Scan for the cell matching the given text and deliver its [x, y] coordinate at center. 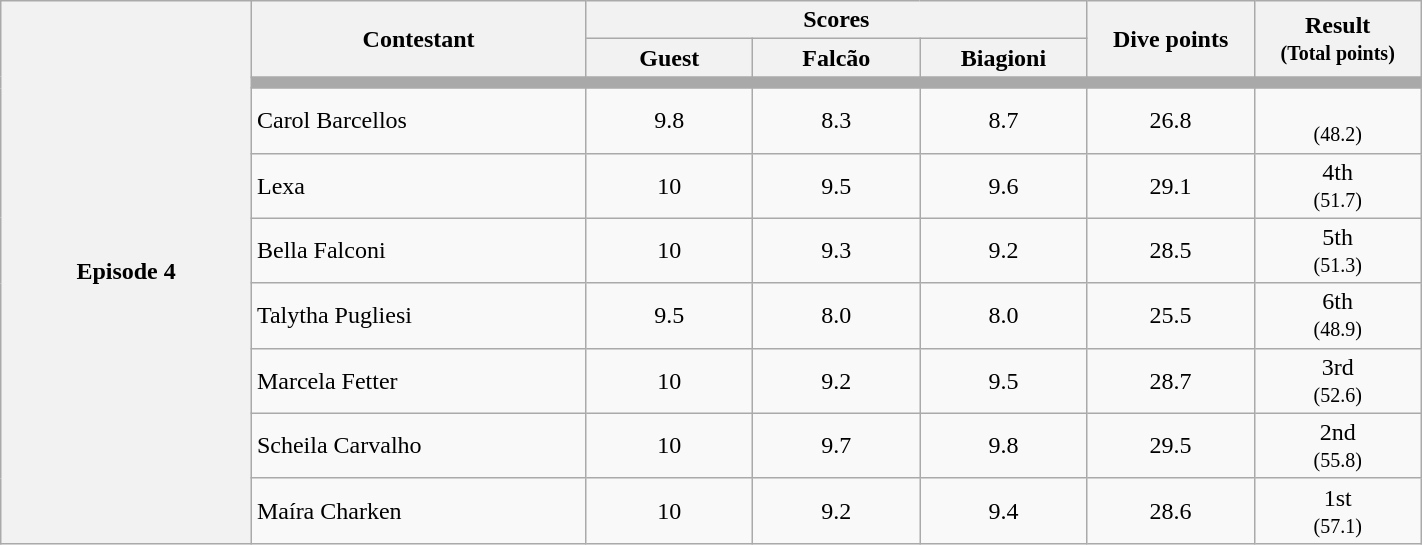
28.5 [1170, 250]
5th(51.3) [1338, 250]
Marcela Fetter [418, 380]
2nd(55.8) [1338, 446]
6th(48.9) [1338, 316]
Falcão [836, 58]
9.4 [1004, 510]
Carol Barcellos [418, 120]
26.8 [1170, 120]
9.3 [836, 250]
3rd(52.6) [1338, 380]
Lexa [418, 186]
Biagioni [1004, 58]
29.1 [1170, 186]
Talytha Pugliesi [418, 316]
1st(57.1) [1338, 510]
Result(Total points) [1338, 39]
9.6 [1004, 186]
29.5 [1170, 446]
Bella Falconi [418, 250]
Contestant [418, 39]
8.3 [836, 120]
(48.2) [1338, 120]
Maíra Charken [418, 510]
28.7 [1170, 380]
Episode 4 [126, 272]
8.7 [1004, 120]
25.5 [1170, 316]
Scores [836, 20]
28.6 [1170, 510]
4th(51.7) [1338, 186]
Guest [670, 58]
Dive points [1170, 39]
9.7 [836, 446]
Scheila Carvalho [418, 446]
